Scan for the cell matching the given text and deliver its (X, Y) coordinate at center. 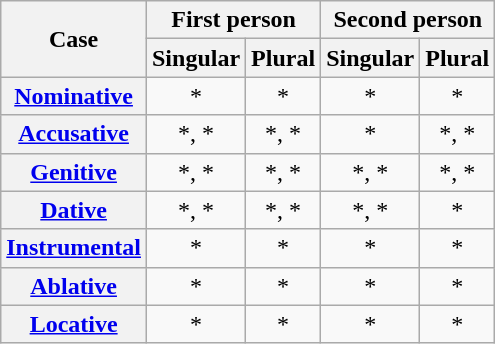
Dative (74, 210)
Nominative (74, 96)
Second person (408, 20)
Locative (74, 324)
First person (233, 20)
Instrumental (74, 248)
Ablative (74, 286)
Case (74, 39)
Accusative (74, 134)
Genitive (74, 172)
